Return the [X, Y] coordinate for the center point of the cell that contains the specified text.  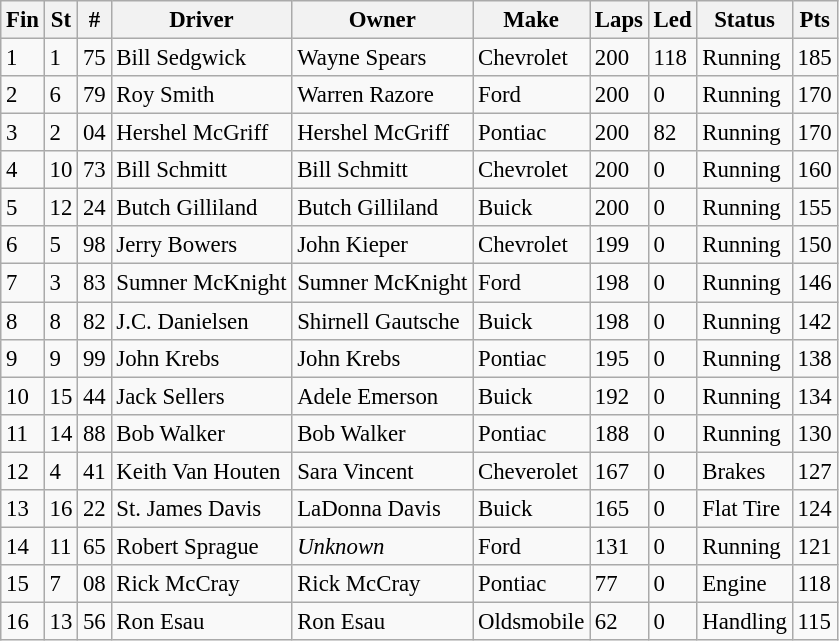
Warren Razore [382, 95]
Engine [744, 584]
04 [94, 133]
121 [814, 546]
165 [620, 509]
185 [814, 58]
155 [814, 208]
73 [94, 170]
130 [814, 433]
142 [814, 321]
22 [94, 509]
127 [814, 471]
Sara Vincent [382, 471]
199 [620, 245]
LaDonna Davis [382, 509]
Roy Smith [202, 95]
99 [94, 358]
Jerry Bowers [202, 245]
Shirnell Gautsche [382, 321]
77 [620, 584]
Unknown [382, 546]
41 [94, 471]
Bill Sedgwick [202, 58]
167 [620, 471]
Pts [814, 20]
Status [744, 20]
79 [94, 95]
138 [814, 358]
56 [94, 621]
124 [814, 509]
08 [94, 584]
Robert Sprague [202, 546]
75 [94, 58]
Adele Emerson [382, 396]
160 [814, 170]
192 [620, 396]
83 [94, 283]
115 [814, 621]
Make [532, 20]
Laps [620, 20]
Led [672, 20]
Brakes [744, 471]
John Kieper [382, 245]
195 [620, 358]
134 [814, 396]
98 [94, 245]
Keith Van Houten [202, 471]
# [94, 20]
62 [620, 621]
24 [94, 208]
Jack Sellers [202, 396]
150 [814, 245]
Oldsmobile [532, 621]
188 [620, 433]
St. James Davis [202, 509]
88 [94, 433]
St [60, 20]
Wayne Spears [382, 58]
Flat Tire [744, 509]
Driver [202, 20]
65 [94, 546]
44 [94, 396]
131 [620, 546]
J.C. Danielsen [202, 321]
Cheverolet [532, 471]
Handling [744, 621]
Owner [382, 20]
Fin [23, 20]
146 [814, 283]
